Determine the (x, y) coordinate at the center of the cell enclosing the given text.  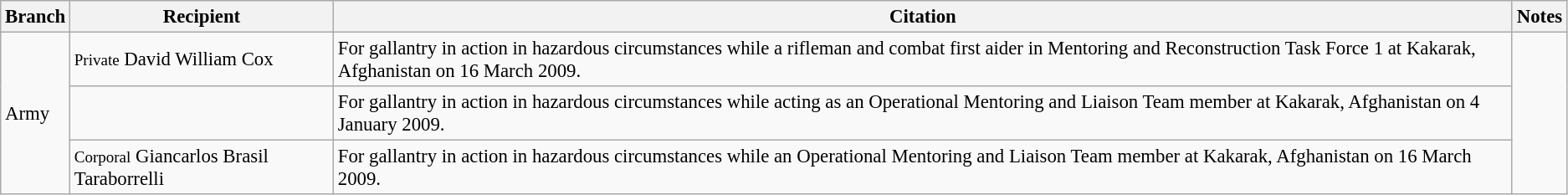
Corporal Giancarlos Brasil Taraborrelli (202, 167)
Branch (35, 17)
Private David William Cox (202, 60)
Citation (922, 17)
Recipient (202, 17)
For gallantry in action in hazardous circumstances while an Operational Mentoring and Liaison Team member at Kakarak, Afghanistan on 16 March 2009. (922, 167)
Notes (1540, 17)
Army (35, 114)
